Extract the (X, Y) coordinate from the center of the cell holding the provided text.  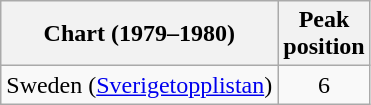
Chart (1979–1980) (140, 34)
Peakposition (324, 34)
Sweden (Sverigetopplistan) (140, 85)
6 (324, 85)
